Search for the cell housing the specified text and yield its [X, Y] center coordinate. 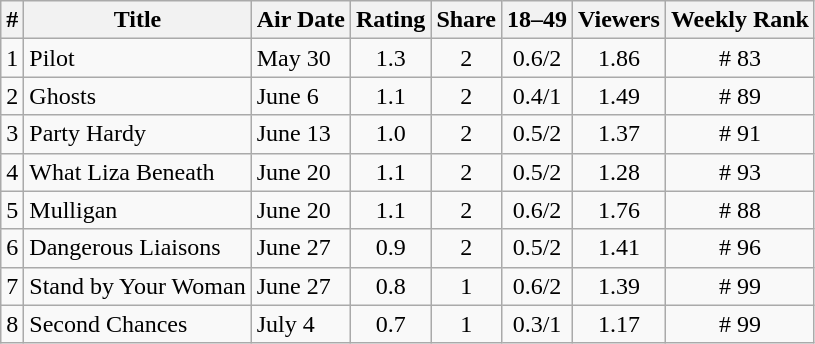
# 93 [740, 172]
1.37 [620, 134]
18–49 [538, 20]
1.17 [620, 324]
0.9 [390, 248]
Party Hardy [138, 134]
July 4 [300, 324]
Pilot [138, 58]
8 [12, 324]
0.3/1 [538, 324]
Second Chances [138, 324]
1.39 [620, 286]
Viewers [620, 20]
1.3 [390, 58]
# [12, 20]
Stand by Your Woman [138, 286]
What Liza Beneath [138, 172]
# 83 [740, 58]
Air Date [300, 20]
0.8 [390, 286]
1.76 [620, 210]
6 [12, 248]
# 88 [740, 210]
3 [12, 134]
Title [138, 20]
0.7 [390, 324]
Dangerous Liaisons [138, 248]
5 [12, 210]
Mulligan [138, 210]
4 [12, 172]
# 96 [740, 248]
Ghosts [138, 96]
June 6 [300, 96]
Share [466, 20]
1.28 [620, 172]
June 13 [300, 134]
1.49 [620, 96]
Weekly Rank [740, 20]
1.0 [390, 134]
# 91 [740, 134]
May 30 [300, 58]
7 [12, 286]
Rating [390, 20]
# 89 [740, 96]
1.41 [620, 248]
1.86 [620, 58]
0.4/1 [538, 96]
